Pinpoint the cell where the given text exists, returning its (x, y) midpoint coordinate. 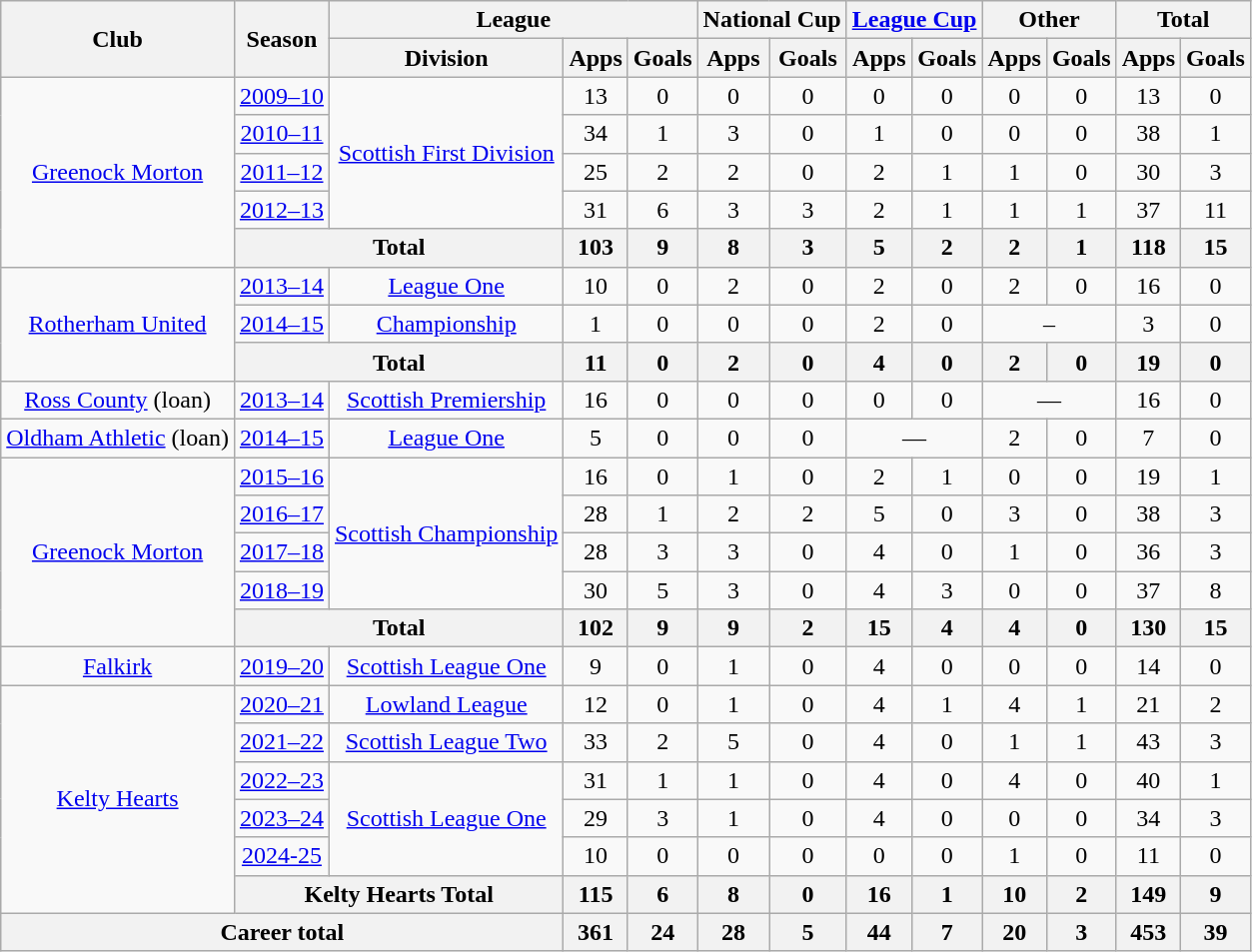
36 (1148, 552)
25 (596, 172)
2018–19 (282, 590)
Oldham Athletic (loan) (118, 438)
2010–11 (282, 134)
Scottish Championship (446, 533)
Championship (446, 324)
2011–12 (282, 172)
National Cup (771, 20)
2022–23 (282, 780)
Scottish Premiership (446, 400)
Career total (282, 932)
Season (282, 39)
33 (596, 742)
361 (596, 932)
115 (596, 894)
29 (596, 818)
2021–22 (282, 742)
39 (1216, 932)
2019–20 (282, 666)
2024-25 (282, 856)
2009–10 (282, 96)
2015–16 (282, 476)
103 (596, 248)
Other (1049, 20)
2017–18 (282, 552)
League (514, 20)
40 (1148, 780)
Club (118, 39)
43 (1148, 742)
14 (1148, 666)
2020–21 (282, 704)
453 (1148, 932)
Scottish League Two (446, 742)
44 (879, 932)
Kelty Hearts (118, 799)
2023–24 (282, 818)
League Cup (914, 20)
21 (1148, 704)
Rotherham United (118, 324)
– (1049, 324)
118 (1148, 248)
130 (1148, 628)
Scottish First Division (446, 153)
2012–13 (282, 210)
20 (1014, 932)
149 (1148, 894)
Falkirk (118, 666)
Lowland League (446, 704)
102 (596, 628)
24 (662, 932)
Division (446, 58)
Kelty Hearts Total (398, 894)
2016–17 (282, 514)
12 (596, 704)
Ross County (loan) (118, 400)
